Capture the cell that displays the provided text and extract its (x, y) central coordinate. 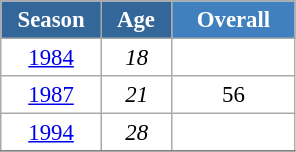
Season (52, 20)
Overall (234, 20)
28 (136, 133)
1987 (52, 95)
1994 (52, 133)
18 (136, 58)
1984 (52, 58)
21 (136, 95)
Age (136, 20)
56 (234, 95)
